For the text-containing cell, return its midpoint in [X, Y] coordinate format. 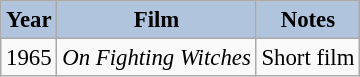
1965 [29, 58]
Film [156, 20]
Short film [308, 58]
Year [29, 20]
Notes [308, 20]
On Fighting Witches [156, 58]
